Extract the (x, y) coordinate from the center of the cell holding the provided text.  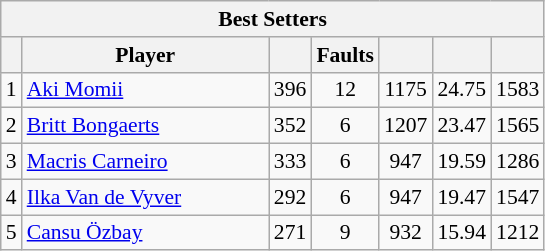
Cansu Özbay (146, 233)
19.47 (462, 197)
1 (12, 90)
333 (290, 162)
19.59 (462, 162)
4 (12, 197)
1207 (406, 126)
2 (12, 126)
396 (290, 90)
1565 (518, 126)
Ilka Van de Vyver (146, 197)
5 (12, 233)
15.94 (462, 233)
1286 (518, 162)
1175 (406, 90)
Player (146, 55)
1212 (518, 233)
Best Setters (273, 19)
1583 (518, 90)
1547 (518, 197)
Britt Bongaerts (146, 126)
271 (290, 233)
23.47 (462, 126)
292 (290, 197)
352 (290, 126)
932 (406, 233)
9 (345, 233)
3 (12, 162)
Faults (345, 55)
24.75 (462, 90)
12 (345, 90)
Aki Momii (146, 90)
Macris Carneiro (146, 162)
